Return [X, Y] of the center of cell containing provided text 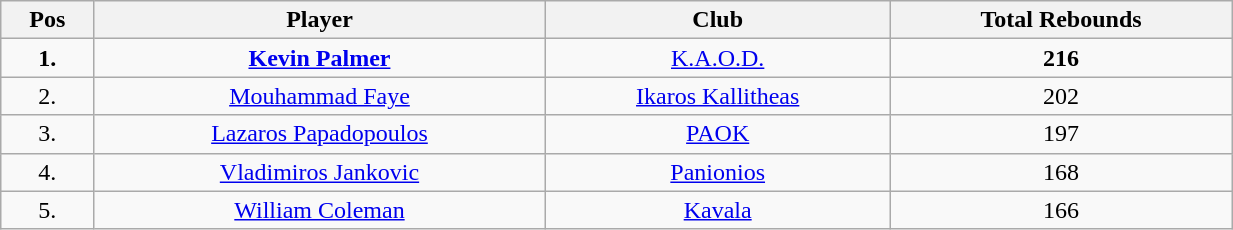
5. [48, 210]
4. [48, 172]
Vladimiros Jankovic [320, 172]
Panionios [718, 172]
Kavala [718, 210]
202 [1060, 96]
Ikaros Kallitheas [718, 96]
166 [1060, 210]
168 [1060, 172]
Pos [48, 20]
197 [1060, 134]
Mouhammad Faye [320, 96]
3. [48, 134]
PAOK [718, 134]
Player [320, 20]
1. [48, 58]
William Coleman [320, 210]
216 [1060, 58]
2. [48, 96]
Total Rebounds [1060, 20]
Club [718, 20]
K.A.O.D. [718, 58]
Kevin Palmer [320, 58]
Lazaros Papadopoulos [320, 134]
